Determine the [X, Y] coordinate at the center of the cell enclosing the given text.  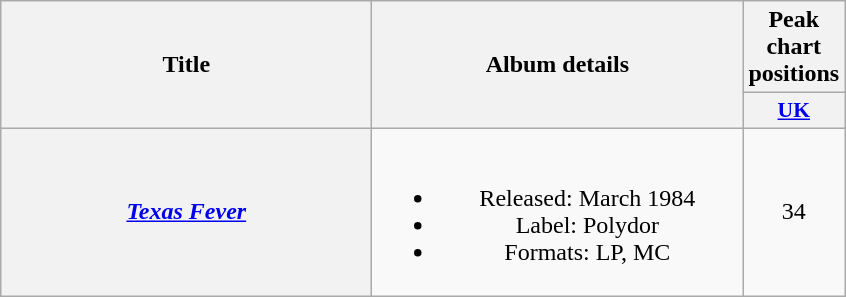
Peak chart positions [794, 47]
34 [794, 212]
Released: March 1984Label: PolydorFormats: LP, MC [558, 212]
Title [186, 65]
Album details [558, 65]
Texas Fever [186, 212]
UK [794, 111]
